From the cell containing the given text, extract its center point as [X, Y] coordinate. 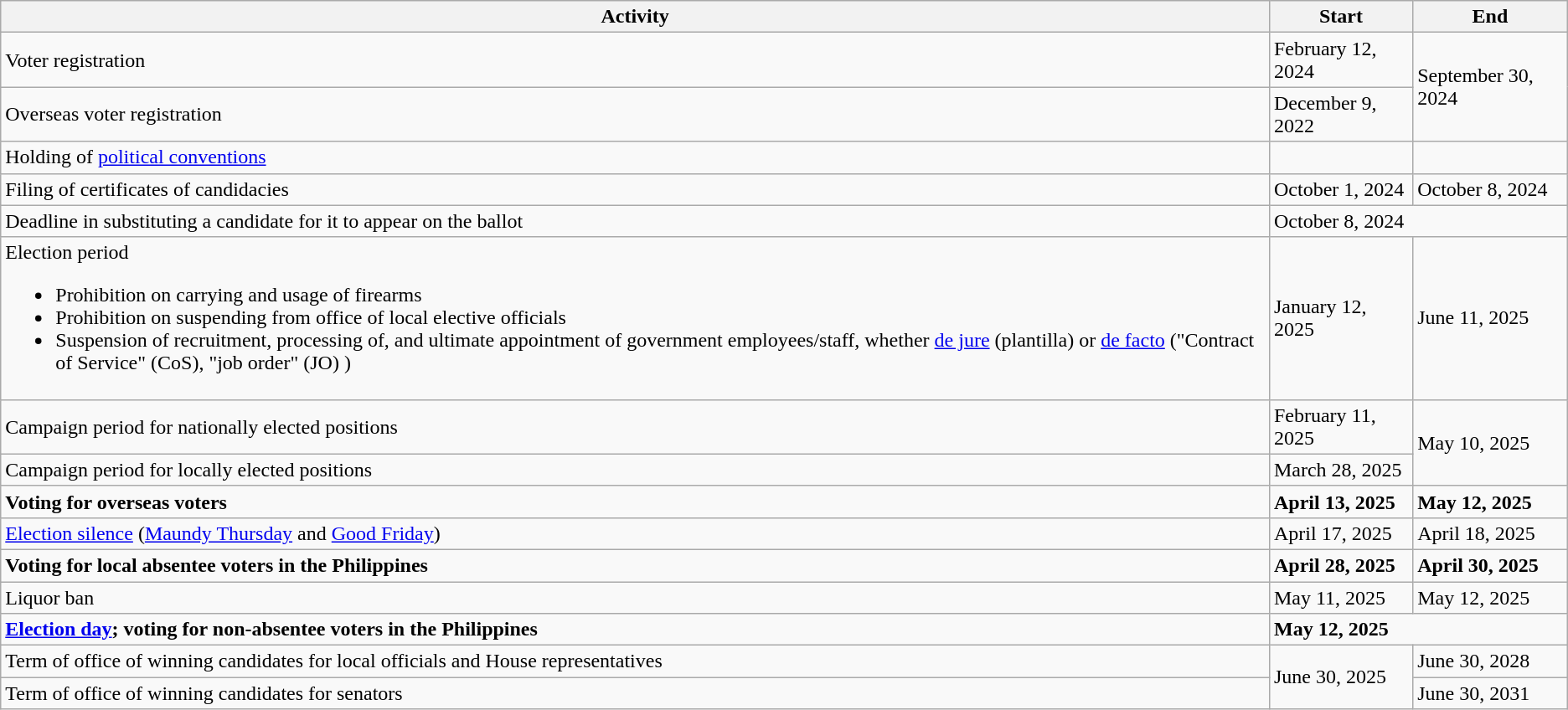
February 11, 2025 [1340, 427]
Election day; voting for non-absentee voters in the Philippines [635, 630]
Activity [635, 17]
Filing of certificates of candidacies [635, 189]
End [1491, 17]
May 10, 2025 [1491, 442]
June 30, 2028 [1491, 661]
Term of office of winning candidates for local officials and House representatives [635, 661]
Holding of political conventions [635, 157]
June 30, 2025 [1340, 677]
February 12, 2024 [1340, 60]
April 28, 2025 [1340, 565]
April 30, 2025 [1491, 565]
December 9, 2022 [1340, 114]
March 28, 2025 [1340, 470]
May 11, 2025 [1340, 597]
June 11, 2025 [1491, 318]
Overseas voter registration [635, 114]
Voter registration [635, 60]
Deadline in substituting a candidate for it to appear on the ballot [635, 221]
Election silence (Maundy Thursday and Good Friday) [635, 533]
September 30, 2024 [1491, 87]
April 13, 2025 [1340, 502]
October 1, 2024 [1340, 189]
Voting for overseas voters [635, 502]
April 17, 2025 [1340, 533]
Start [1340, 17]
June 30, 2031 [1491, 693]
Voting for local absentee voters in the Philippines [635, 565]
January 12, 2025 [1340, 318]
Campaign period for locally elected positions [635, 470]
Term of office of winning candidates for senators [635, 693]
Campaign period for nationally elected positions [635, 427]
April 18, 2025 [1491, 533]
Liquor ban [635, 597]
